Return [X, Y] of the center of cell containing provided text 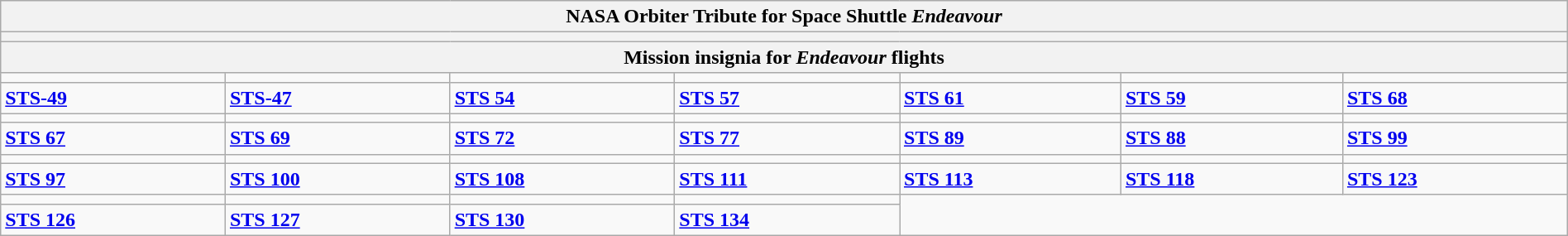
STS 108 [562, 179]
STS 59 [1231, 98]
STS 130 [562, 219]
STS 99 [1455, 138]
STS 68 [1455, 98]
STS 77 [787, 138]
STS 126 [113, 219]
STS 111 [787, 179]
STS 97 [113, 179]
STS 118 [1231, 179]
Mission insignia for Endeavour flights [784, 57]
STS 61 [1011, 98]
STS 54 [562, 98]
STS 67 [113, 138]
STS 127 [337, 219]
STS 57 [787, 98]
STS 113 [1011, 179]
STS-49 [113, 98]
STS 89 [1011, 138]
STS-47 [337, 98]
STS 69 [337, 138]
STS 100 [337, 179]
STS 72 [562, 138]
STS 123 [1455, 179]
NASA Orbiter Tribute for Space Shuttle Endeavour [784, 17]
STS 134 [787, 219]
STS 88 [1231, 138]
